Determine the [X, Y] coordinate at the center of the cell enclosing the given text.  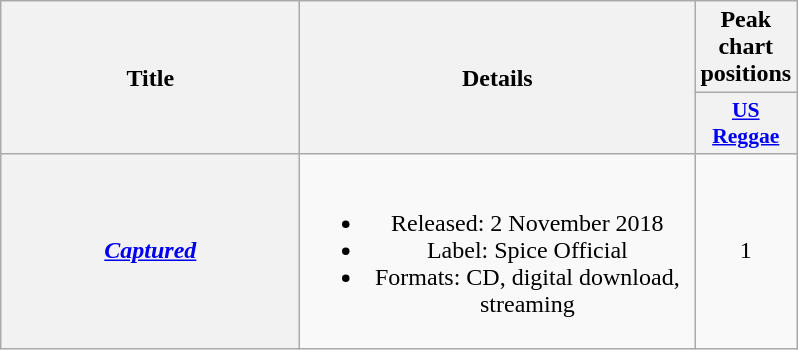
Captured [150, 251]
1 [746, 251]
US Reggae [746, 124]
Peak chart positions [746, 47]
Details [498, 78]
Released: 2 November 2018Label: Spice OfficialFormats: CD, digital download, streaming [498, 251]
Title [150, 78]
